Return the [x, y] coordinate for the center point of the cell that contains the specified text.  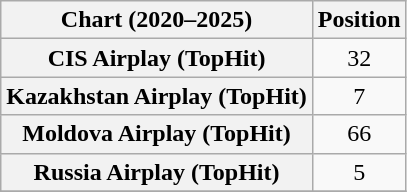
Kazakhstan Airplay (TopHit) [157, 96]
32 [359, 58]
CIS Airplay (TopHit) [157, 58]
66 [359, 134]
Russia Airplay (TopHit) [157, 172]
Chart (2020–2025) [157, 20]
Moldova Airplay (TopHit) [157, 134]
7 [359, 96]
Position [359, 20]
5 [359, 172]
